Find where the given text appears and provide that cell's center as (x, y) coordinate. 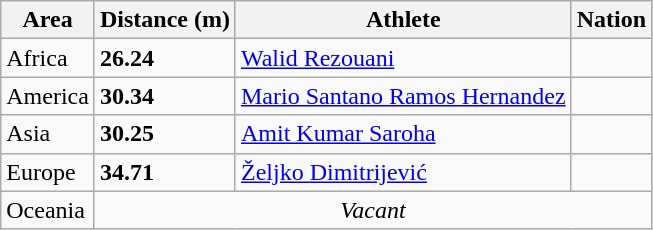
Amit Kumar Saroha (403, 134)
Vacant (372, 210)
34.71 (164, 172)
26.24 (164, 58)
Athlete (403, 20)
Oceania (48, 210)
Europe (48, 172)
Africa (48, 58)
Asia (48, 134)
30.34 (164, 96)
Nation (611, 20)
Area (48, 20)
30.25 (164, 134)
Distance (m) (164, 20)
America (48, 96)
Željko Dimitrijević (403, 172)
Walid Rezouani (403, 58)
Mario Santano Ramos Hernandez (403, 96)
